Return [x, y] of the center of cell containing provided text 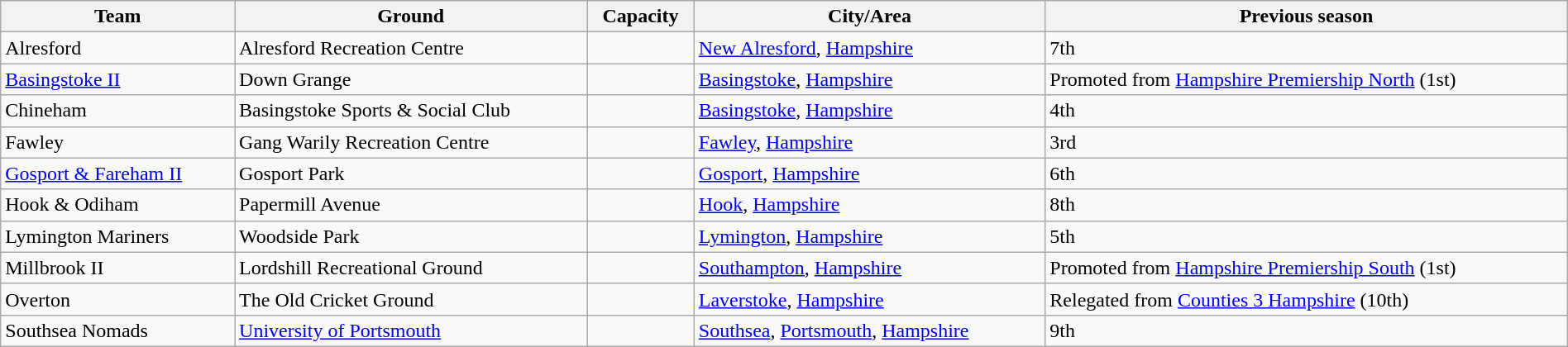
The Old Cricket Ground [411, 299]
Laverstoke, Hampshire [869, 299]
Gosport, Hampshire [869, 173]
Lymington Mariners [117, 236]
6th [1307, 173]
New Alresford, Hampshire [869, 48]
4th [1307, 111]
Capacity [641, 17]
Lymington, Hampshire [869, 236]
Promoted from Hampshire Premiership South (1st) [1307, 268]
Southsea Nomads [117, 330]
Woodside Park [411, 236]
Alresford Recreation Centre [411, 48]
Chineham [117, 111]
Basingstoke II [117, 79]
Fawley, Hampshire [869, 142]
Fawley [117, 142]
Basingstoke Sports & Social Club [411, 111]
Gosport & Fareham II [117, 173]
Alresford [117, 48]
Down Grange [411, 79]
8th [1307, 205]
Lordshill Recreational Ground [411, 268]
Hook, Hampshire [869, 205]
Hook & Odiham [117, 205]
Gosport Park [411, 173]
Previous season [1307, 17]
Promoted from Hampshire Premiership North (1st) [1307, 79]
City/Area [869, 17]
Overton [117, 299]
Ground [411, 17]
Gang Warily Recreation Centre [411, 142]
Southampton, Hampshire [869, 268]
Southsea, Portsmouth, Hampshire [869, 330]
9th [1307, 330]
Papermill Avenue [411, 205]
Millbrook II [117, 268]
7th [1307, 48]
3rd [1307, 142]
Relegated from Counties 3 Hampshire (10th) [1307, 299]
University of Portsmouth [411, 330]
5th [1307, 236]
Team [117, 17]
